Find where the given text appears and provide that cell's center as (X, Y) coordinate. 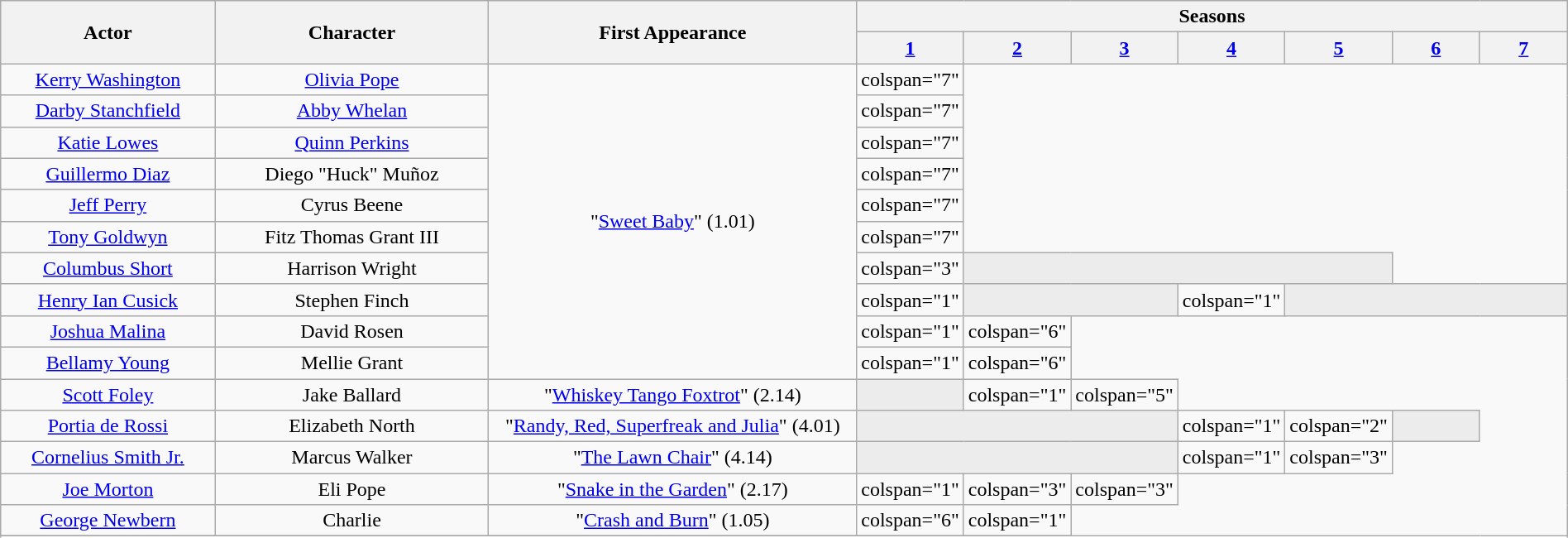
"The Lawn Chair" (4.14) (673, 458)
Abby Whelan (352, 111)
Diego "Huck" Muñoz (352, 174)
Guillermo Diaz (108, 174)
Elizabeth North (352, 426)
Fitz Thomas Grant III (352, 237)
5 (1339, 48)
1 (911, 48)
Kerry Washington (108, 79)
Henry Ian Cusick (108, 300)
David Rosen (352, 331)
Jake Ballard (352, 395)
George Newbern (108, 521)
Cyrus Beene (352, 205)
6 (1436, 48)
Jeff Perry (108, 205)
Joshua Malina (108, 331)
Darby Stanchfield (108, 111)
Character (352, 32)
Cornelius Smith Jr. (108, 458)
4 (1231, 48)
Marcus Walker (352, 458)
Tony Goldwyn (108, 237)
colspan="5" (1125, 395)
"Whiskey Tango Foxtrot" (2.14) (673, 395)
Stephen Finch (352, 300)
First Appearance (673, 32)
Katie Lowes (108, 142)
Portia de Rossi (108, 426)
Seasons (1212, 17)
Olivia Pope (352, 79)
Quinn Perkins (352, 142)
"Snake in the Garden" (2.17) (673, 489)
colspan="2" (1339, 426)
Bellamy Young (108, 363)
Charlie (352, 521)
Columbus Short (108, 268)
Actor (108, 32)
"Randy, Red, Superfreak and Julia" (4.01) (673, 426)
Harrison Wright (352, 268)
2 (1017, 48)
3 (1125, 48)
"Sweet Baby" (1.01) (673, 222)
Eli Pope (352, 489)
7 (1523, 48)
"Crash and Burn" (1.05) (673, 521)
Scott Foley (108, 395)
Joe Morton (108, 489)
Mellie Grant (352, 363)
